Scan for the cell matching the given text and deliver its [x, y] coordinate at center. 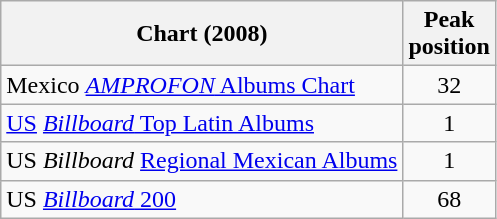
Mexico AMPROFON Albums Chart [202, 85]
US Billboard Top Latin Albums [202, 123]
Peakposition [449, 34]
US Billboard 200 [202, 199]
Chart (2008) [202, 34]
68 [449, 199]
32 [449, 85]
US Billboard Regional Mexican Albums [202, 161]
